Search for the cell housing the specified text and yield its (x, y) center coordinate. 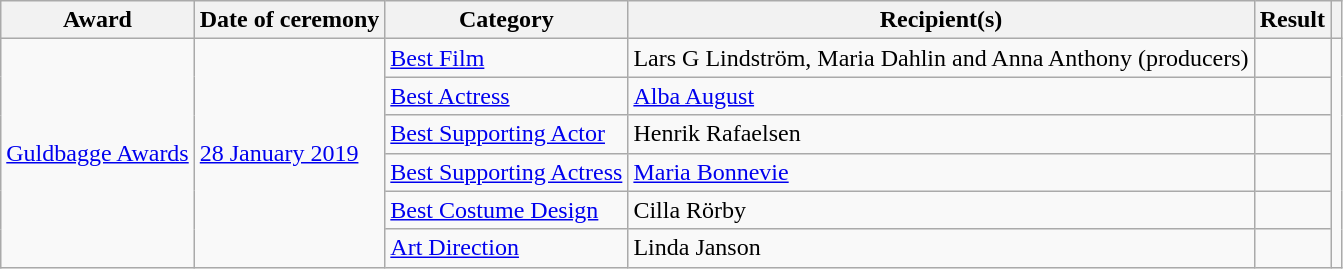
Best Supporting Actor (506, 134)
Lars G Lindström, Maria Dahlin and Anna Anthony (producers) (941, 58)
Cilla Rörby (941, 210)
Art Direction (506, 248)
Award (98, 20)
Result (1292, 20)
Maria Bonnevie (941, 172)
Henrik Rafaelsen (941, 134)
Alba August (941, 96)
Guldbagge Awards (98, 153)
Category (506, 20)
Best Actress (506, 96)
Linda Janson (941, 248)
Recipient(s) (941, 20)
Best Costume Design (506, 210)
Best Film (506, 58)
28 January 2019 (290, 153)
Date of ceremony (290, 20)
Best Supporting Actress (506, 172)
